Identify which cell holds the provided text, then report its [x, y] central coordinate. 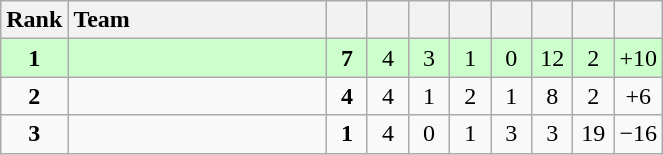
8 [552, 96]
+10 [638, 58]
Rank [34, 20]
19 [594, 134]
12 [552, 58]
+6 [638, 96]
Team [198, 20]
−16 [638, 134]
7 [346, 58]
